Output the [X, Y] coordinate of the center of the cell containing the given text.  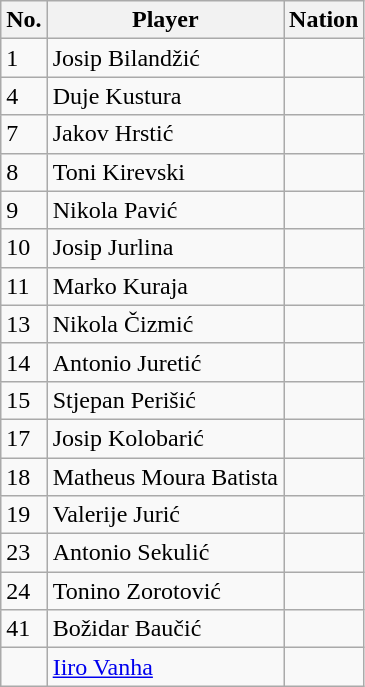
Toni Kirevski [165, 172]
4 [24, 96]
Antonio Sekulić [165, 553]
18 [24, 477]
14 [24, 362]
Nikola Čizmić [165, 324]
9 [24, 210]
15 [24, 400]
23 [24, 553]
Antonio Juretić [165, 362]
Valerije Jurić [165, 515]
17 [24, 438]
Nikola Pavić [165, 210]
Marko Kuraja [165, 286]
Josip Jurlina [165, 248]
8 [24, 172]
Tonino Zorotović [165, 591]
Božidar Baučić [165, 629]
7 [24, 134]
13 [24, 324]
Iiro Vanha [165, 667]
24 [24, 591]
Duje Kustura [165, 96]
41 [24, 629]
10 [24, 248]
Jakov Hrstić [165, 134]
19 [24, 515]
Player [165, 20]
11 [24, 286]
No. [24, 20]
Matheus Moura Batista [165, 477]
Nation [324, 20]
1 [24, 58]
Josip Bilandžić [165, 58]
Stjepan Perišić [165, 400]
Josip Kolobarić [165, 438]
